Output the (x, y) coordinate of the center of the cell containing the given text.  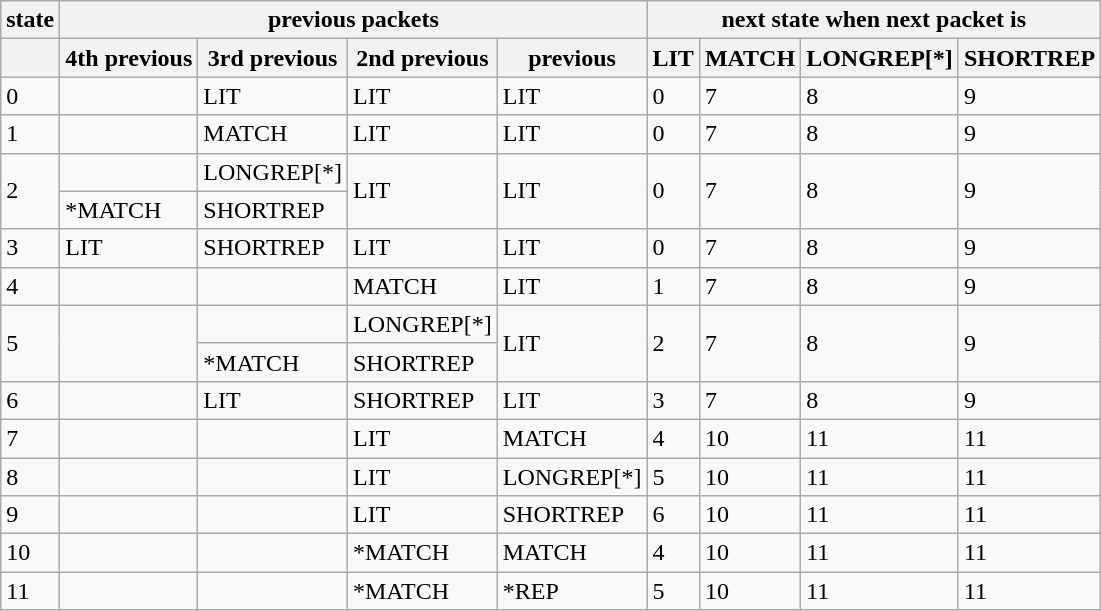
4th previous (129, 58)
next state when next packet is (874, 20)
previous (572, 58)
3rd previous (273, 58)
2nd previous (422, 58)
*REP (572, 591)
state (30, 20)
previous packets (354, 20)
